Return the [X, Y] coordinate for the center point of the cell that contains the specified text.  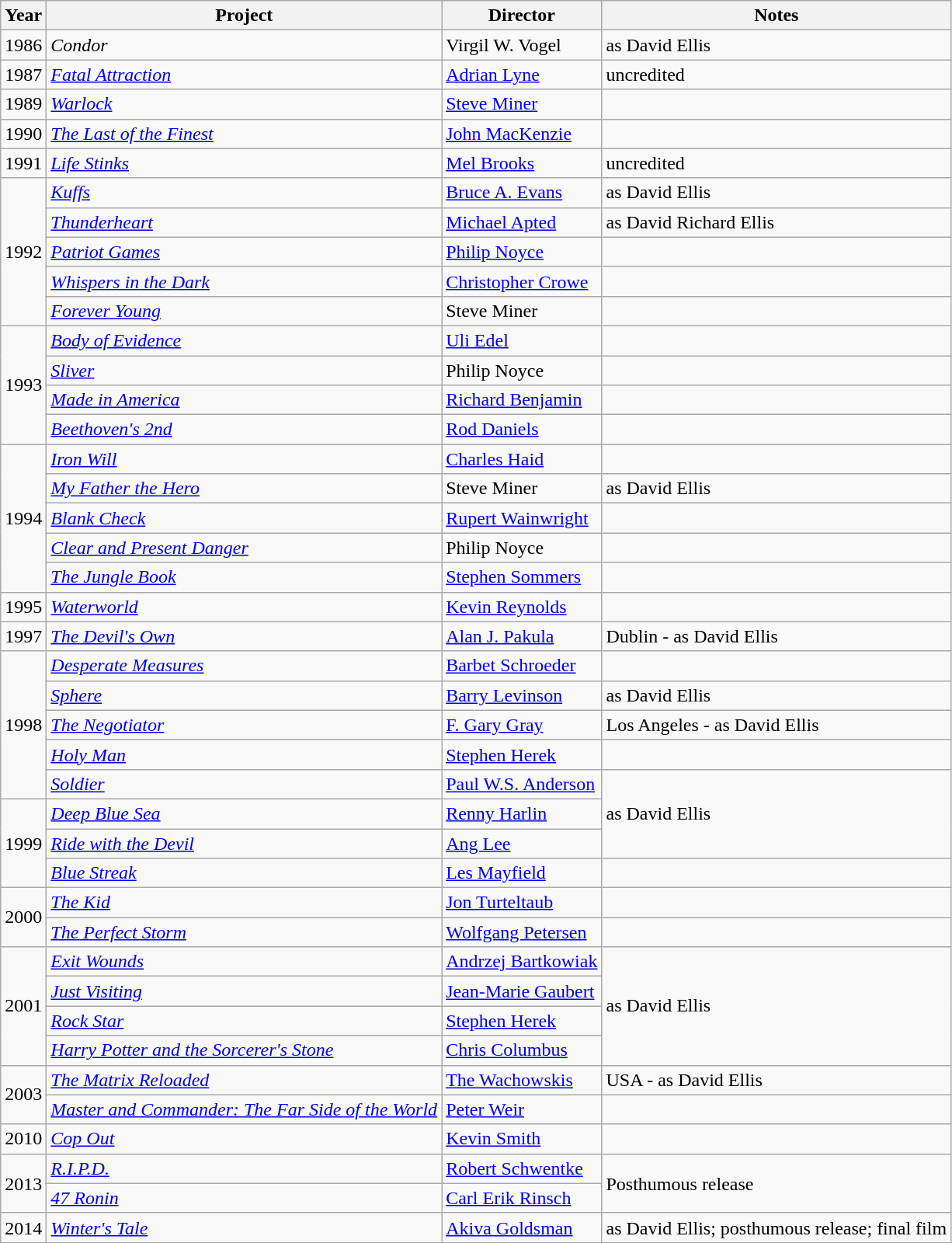
Patriot Games [244, 252]
Winter's Tale [244, 1227]
Andrzej Bartkowiak [522, 962]
Barry Levinson [522, 695]
Chris Columbus [522, 1050]
Director [522, 16]
1994 [23, 518]
Rupert Wainwright [522, 518]
Just Visiting [244, 991]
Kuffs [244, 193]
1998 [23, 725]
Akiva Goldsman [522, 1227]
Life Stinks [244, 163]
2014 [23, 1227]
as David Richard Ellis [777, 222]
Kevin Smith [522, 1139]
Renny Harlin [522, 813]
Body of Evidence [244, 340]
1992 [23, 252]
1993 [23, 385]
Jon Turteltaub [522, 903]
Beethoven's 2nd [244, 430]
Barbet Schroeder [522, 666]
Mel Brooks [522, 163]
Virgil W. Vogel [522, 45]
The Kid [244, 903]
Fatal Attraction [244, 75]
2010 [23, 1139]
Stephen Sommers [522, 577]
R.I.P.D. [244, 1168]
2013 [23, 1183]
Made in America [244, 400]
Les Mayfield [522, 873]
Project [244, 16]
The Wachowskis [522, 1080]
Paul W.S. Anderson [522, 784]
Jean-Marie Gaubert [522, 991]
John MacKenzie [522, 134]
Soldier [244, 784]
F. Gary Gray [522, 725]
Christopher Crowe [522, 281]
Michael Apted [522, 222]
Los Angeles - as David Ellis [777, 725]
Wolfgang Petersen [522, 932]
Robert Schwentke [522, 1168]
Alan J. Pakula [522, 636]
Uli Edel [522, 340]
Forever Young [244, 311]
Desperate Measures [244, 666]
Blue Streak [244, 873]
Warlock [244, 104]
The Negotiator [244, 725]
Deep Blue Sea [244, 813]
1986 [23, 45]
Kevin Reynolds [522, 607]
2001 [23, 1006]
Condor [244, 45]
Ang Lee [522, 843]
Clear and Present Danger [244, 548]
Notes [777, 16]
The Perfect Storm [244, 932]
Cop Out [244, 1139]
1997 [23, 636]
Sliver [244, 371]
My Father the Hero [244, 489]
Bruce A. Evans [522, 193]
The Matrix Reloaded [244, 1080]
1995 [23, 607]
Year [23, 16]
Waterworld [244, 607]
Carl Erik Rinsch [522, 1198]
1987 [23, 75]
Richard Benjamin [522, 400]
Iron Will [244, 459]
Whispers in the Dark [244, 281]
Harry Potter and the Sorcerer's Stone [244, 1050]
Exit Wounds [244, 962]
Blank Check [244, 518]
1990 [23, 134]
as David Ellis; posthumous release; final film [777, 1227]
Master and Commander: The Far Side of the World [244, 1109]
2000 [23, 917]
2003 [23, 1095]
1989 [23, 104]
Holy Man [244, 754]
Sphere [244, 695]
Ride with the Devil [244, 843]
Charles Haid [522, 459]
Adrian Lyne [522, 75]
1999 [23, 843]
The Devil's Own [244, 636]
USA - as David Ellis [777, 1080]
Rock Star [244, 1021]
47 Ronin [244, 1198]
Rod Daniels [522, 430]
The Last of the Finest [244, 134]
1991 [23, 163]
Posthumous release [777, 1183]
The Jungle Book [244, 577]
Peter Weir [522, 1109]
Dublin - as David Ellis [777, 636]
Thunderheart [244, 222]
